Extract the (X, Y) coordinate from the center of the cell holding the provided text.  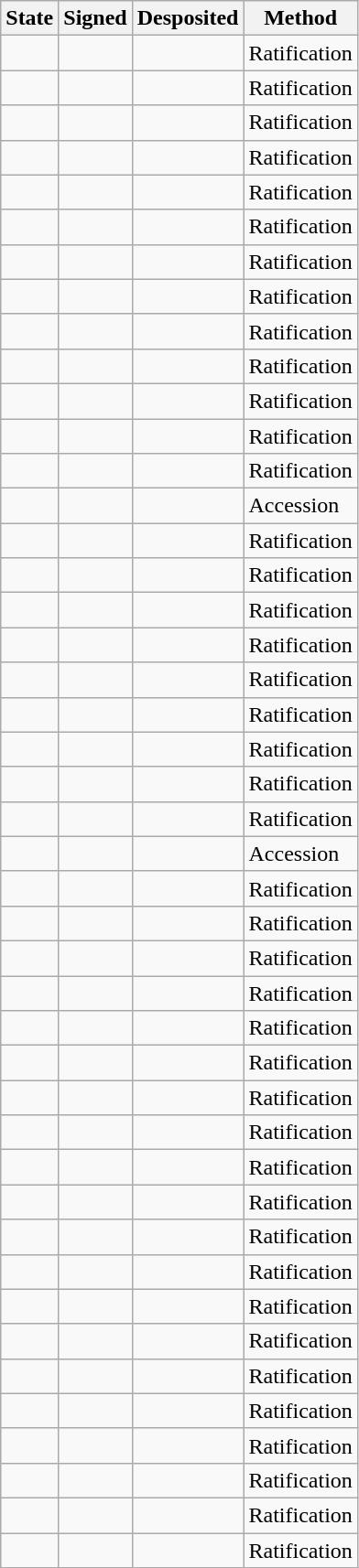
Signed (95, 18)
Desposited (188, 18)
Method (300, 18)
State (29, 18)
